Extract the [x, y] coordinate from the center of the cell holding the provided text.  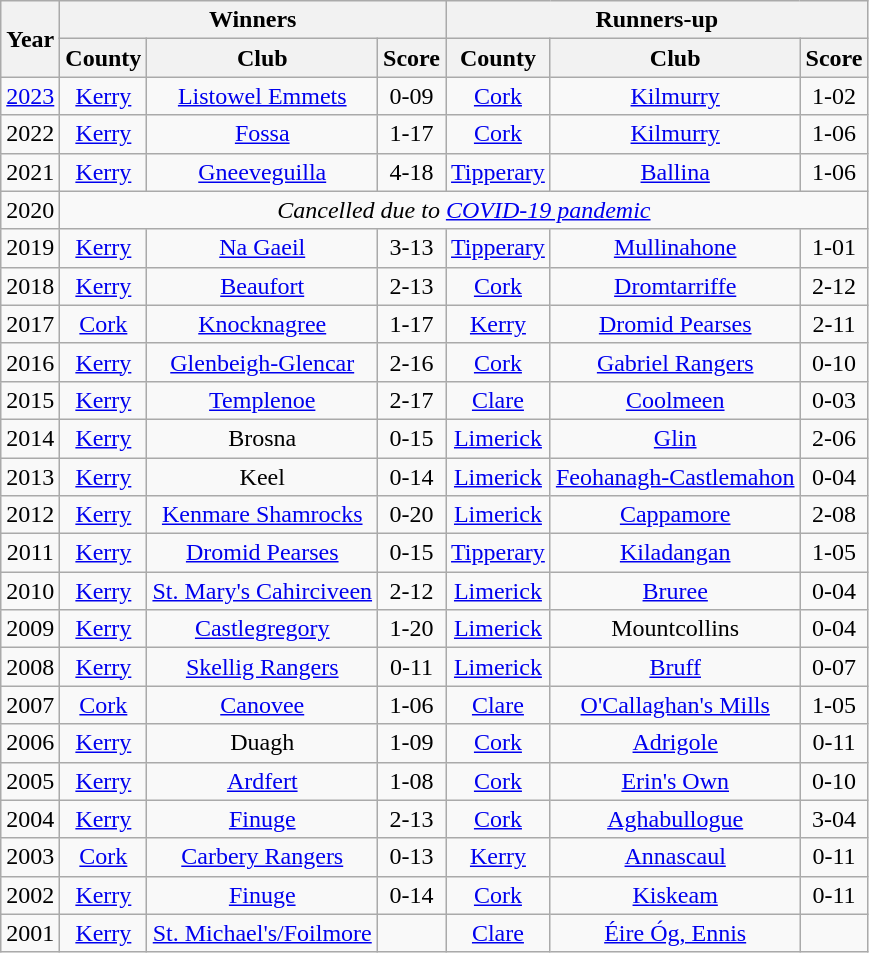
Glin [675, 438]
2020 [30, 210]
2001 [30, 933]
2018 [30, 286]
2-08 [834, 515]
Bruree [675, 591]
2004 [30, 819]
2-16 [412, 362]
Kiskeam [675, 895]
Duagh [262, 743]
Kiladangan [675, 553]
Coolmeen [675, 400]
St. Mary's Cahirciveen [262, 591]
Brosna [262, 438]
0-20 [412, 515]
Éire Óg, Ennis [675, 933]
3-13 [412, 248]
Adrigole [675, 743]
0-07 [834, 667]
Fossa [262, 134]
1-01 [834, 248]
Skellig Rangers [262, 667]
Cancelled due to COVID-19 pandemic [464, 210]
Year [30, 39]
2011 [30, 553]
Cappamore [675, 515]
Bruff [675, 667]
2021 [30, 172]
Gabriel Rangers [675, 362]
Kenmare Shamrocks [262, 515]
2-17 [412, 400]
Canovee [262, 705]
0-09 [412, 96]
Feohanagh-Castlemahon [675, 477]
Castlegregory [262, 629]
1-08 [412, 781]
Mountcollins [675, 629]
Aghabullogue [675, 819]
Winners [253, 20]
3-04 [834, 819]
Listowel Emmets [262, 96]
Carbery Rangers [262, 857]
2013 [30, 477]
1-09 [412, 743]
2023 [30, 96]
Mullinahone [675, 248]
2005 [30, 781]
2-06 [834, 438]
2017 [30, 324]
Knocknagree [262, 324]
2012 [30, 515]
2-11 [834, 324]
2022 [30, 134]
4-18 [412, 172]
2009 [30, 629]
Beaufort [262, 286]
Na Gaeil [262, 248]
St. Michael's/Foilmore [262, 933]
1-02 [834, 96]
2006 [30, 743]
Keel [262, 477]
2007 [30, 705]
Ballina [675, 172]
O'Callaghan's Mills [675, 705]
Gneeveguilla [262, 172]
1-20 [412, 629]
Glenbeigh-Glencar [262, 362]
Templenoe [262, 400]
Annascaul [675, 857]
2019 [30, 248]
2003 [30, 857]
Runners-up [657, 20]
2002 [30, 895]
2014 [30, 438]
Dromtarriffe [675, 286]
2016 [30, 362]
2010 [30, 591]
0-13 [412, 857]
0-03 [834, 400]
Ardfert [262, 781]
2015 [30, 400]
2008 [30, 667]
Erin's Own [675, 781]
